Find where the given text appears and provide that cell's center as (X, Y) coordinate. 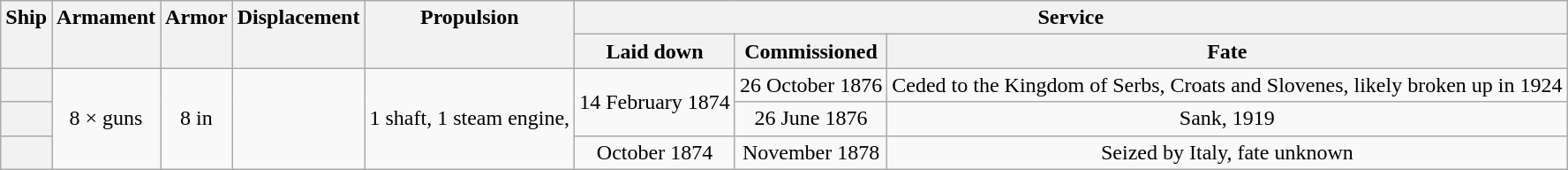
8 × guns (106, 119)
Seized by Italy, fate unknown (1227, 152)
Propulsion (470, 35)
Sank, 1919 (1227, 119)
Armor (197, 35)
Ceded to the Kingdom of Serbs, Croats and Slovenes, likely broken up in 1924 (1227, 85)
Service (1071, 18)
8 in (197, 119)
Ship (26, 35)
Commissioned (810, 51)
Armament (106, 35)
14 February 1874 (655, 102)
November 1878 (810, 152)
Displacement (298, 35)
26 June 1876 (810, 119)
1 shaft, 1 steam engine, (470, 119)
Laid down (655, 51)
Fate (1227, 51)
October 1874 (655, 152)
26 October 1876 (810, 85)
